Determine the (x, y) coordinate at the center of the cell enclosing the given text.  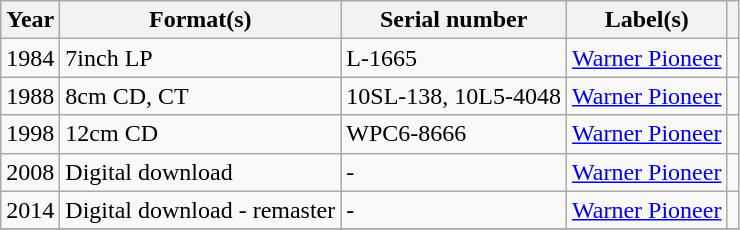
10SL-138, 10L5-4048 (454, 96)
1998 (30, 134)
8cm CD, CT (200, 96)
2014 (30, 210)
Format(s) (200, 20)
Label(s) (647, 20)
7inch LP (200, 58)
Serial number (454, 20)
L-1665 (454, 58)
2008 (30, 172)
1984 (30, 58)
1988 (30, 96)
WPC6-8666 (454, 134)
Digital download - remaster (200, 210)
12cm CD (200, 134)
Year (30, 20)
Digital download (200, 172)
